Identify which cell holds the provided text, then report its [x, y] central coordinate. 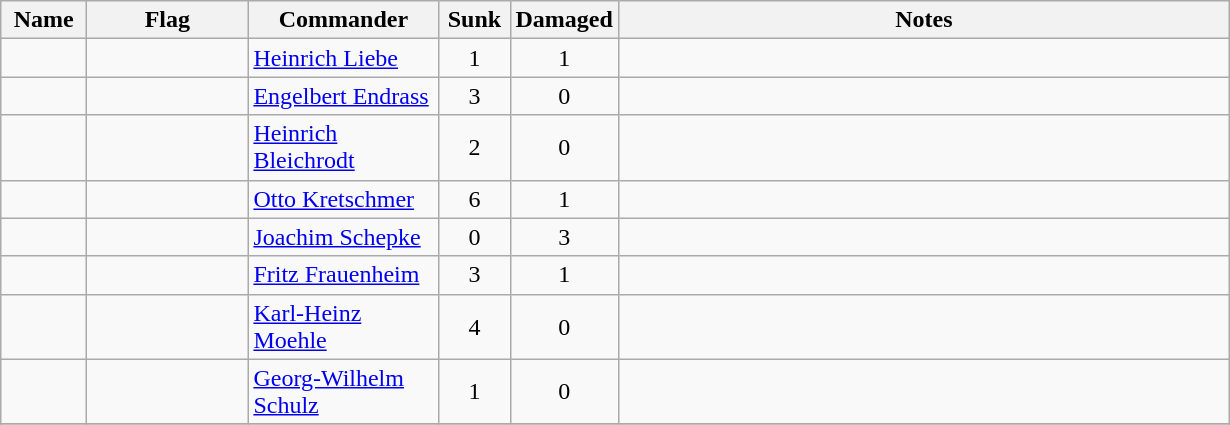
Notes [924, 20]
Sunk [474, 20]
Commander [344, 20]
2 [474, 148]
Heinrich Liebe [344, 58]
Engelbert Endrass [344, 96]
Fritz Frauenheim [344, 275]
Name [44, 20]
Joachim Schepke [344, 237]
4 [474, 326]
Otto Kretschmer [344, 199]
Georg-Wilhelm Schulz [344, 392]
Heinrich Bleichrodt [344, 148]
Damaged [564, 20]
Karl-Heinz Moehle [344, 326]
Flag [168, 20]
6 [474, 199]
